Search for the cell housing the specified text and yield its (x, y) center coordinate. 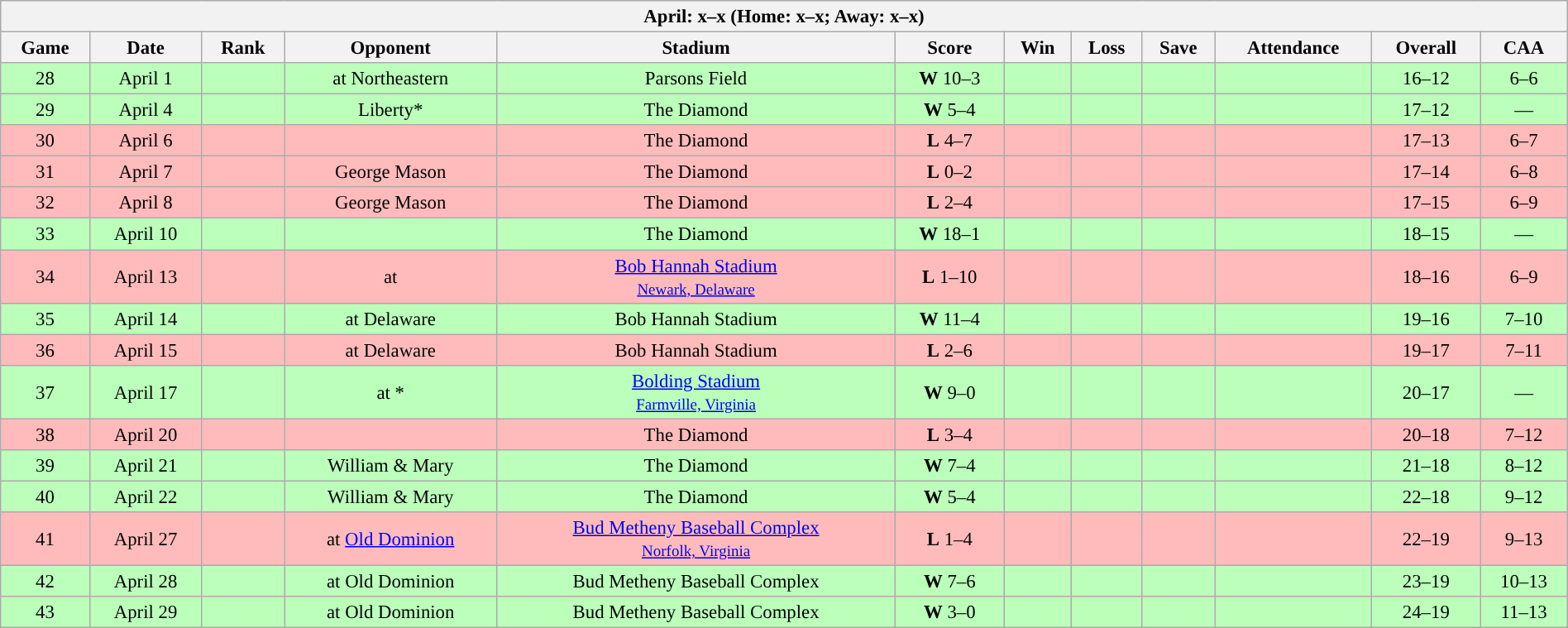
31 (45, 172)
20–18 (1426, 434)
CAA (1523, 47)
April 4 (146, 110)
W 3–0 (949, 612)
23–19 (1426, 581)
April 20 (146, 434)
34 (45, 276)
43 (45, 612)
L 2–6 (949, 350)
9–12 (1523, 496)
W 7–4 (949, 465)
L 4–7 (949, 141)
April 8 (146, 203)
April 21 (146, 465)
at (390, 276)
19–17 (1426, 350)
at Northeastern (390, 79)
at * (390, 392)
21–18 (1426, 465)
6–7 (1523, 141)
7–10 (1523, 319)
Parsons Field (696, 79)
24–19 (1426, 612)
16–12 (1426, 79)
W 18–1 (949, 234)
Rank (243, 47)
38 (45, 434)
Overall (1426, 47)
April 15 (146, 350)
L 1–4 (949, 539)
L 2–4 (949, 203)
April 13 (146, 276)
22–19 (1426, 539)
April 22 (146, 496)
L 0–2 (949, 172)
6–8 (1523, 172)
29 (45, 110)
April 10 (146, 234)
Bud Metheny Baseball ComplexNorfolk, Virginia (696, 539)
39 (45, 465)
April 17 (146, 392)
April 28 (146, 581)
Bob Hannah StadiumNewark, Delaware (696, 276)
32 (45, 203)
April 14 (146, 319)
April 7 (146, 172)
19–16 (1426, 319)
8–12 (1523, 465)
April 1 (146, 79)
9–13 (1523, 539)
33 (45, 234)
11–13 (1523, 612)
April 6 (146, 141)
W 11–4 (949, 319)
Loss (1107, 47)
Game (45, 47)
18–15 (1426, 234)
10–13 (1523, 581)
30 (45, 141)
41 (45, 539)
L 3–4 (949, 434)
April 27 (146, 539)
Win (1037, 47)
Bolding StadiumFarmville, Virginia (696, 392)
W 9–0 (949, 392)
L 1–10 (949, 276)
42 (45, 581)
Attendance (1293, 47)
6–6 (1523, 79)
W 7–6 (949, 581)
W 10–3 (949, 79)
Score (949, 47)
28 (45, 79)
35 (45, 319)
17–12 (1426, 110)
20–17 (1426, 392)
April 29 (146, 612)
18–16 (1426, 276)
17–13 (1426, 141)
37 (45, 392)
Save (1178, 47)
22–18 (1426, 496)
Opponent (390, 47)
April: x–x (Home: x–x; Away: x–x) (784, 17)
40 (45, 496)
Stadium (696, 47)
Date (146, 47)
7–11 (1523, 350)
Liberty* (390, 110)
17–15 (1426, 203)
7–12 (1523, 434)
17–14 (1426, 172)
36 (45, 350)
